Return (x, y) of the center of cell containing provided text 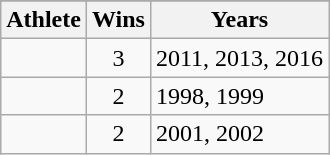
Athlete (44, 20)
2001, 2002 (239, 134)
2011, 2013, 2016 (239, 58)
Years (239, 20)
1998, 1999 (239, 96)
3 (118, 58)
Wins (118, 20)
